Detect which cell encompasses the target text, then output its [X, Y] center coordinate. 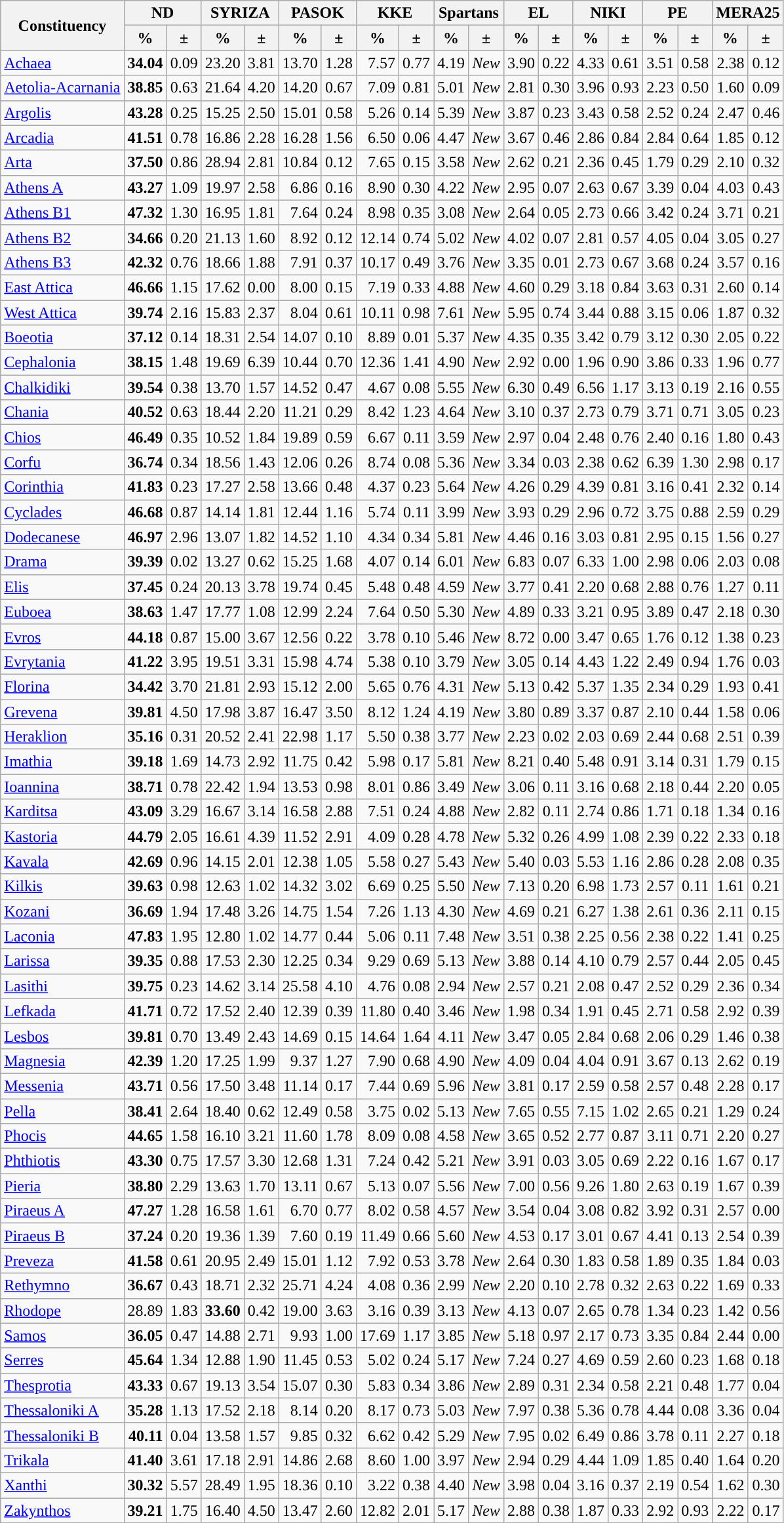
Kastoria [62, 837]
7.57 [378, 63]
43.28 [146, 113]
3.46 [451, 1011]
Arta [62, 163]
14.77 [300, 936]
Rhodope [62, 1311]
7.15 [590, 1111]
14.75 [300, 911]
20.13 [223, 587]
3.30 [261, 1161]
1.82 [261, 537]
3.43 [590, 113]
0.52 [556, 1136]
4.74 [338, 662]
4.41 [661, 1236]
3.26 [261, 911]
12.80 [223, 936]
16.86 [223, 138]
Spartans [469, 13]
4.76 [378, 986]
40.52 [146, 412]
7.26 [378, 911]
NIKI [608, 13]
2.97 [520, 437]
18.56 [223, 462]
5.74 [378, 512]
38.85 [146, 88]
4.13 [520, 1311]
38.71 [146, 787]
Heraklion [62, 737]
41.83 [146, 487]
4.33 [590, 63]
37.12 [146, 338]
Athens B2 [62, 237]
4.58 [451, 1136]
Thessaloniki A [62, 1410]
Aetolia-Acarnania [62, 88]
4.02 [520, 237]
1.15 [184, 287]
5.40 [520, 861]
2.99 [451, 1286]
5.53 [590, 861]
4.07 [378, 562]
6.01 [451, 562]
5.96 [451, 1086]
Drama [62, 562]
2.21 [661, 1385]
2.30 [261, 961]
3.36 [730, 1410]
12.25 [300, 961]
4.37 [378, 487]
4.64 [451, 412]
17.77 [223, 612]
Cyclades [62, 512]
Constituency [62, 26]
18.31 [223, 338]
15.83 [223, 313]
12.82 [378, 1510]
34.66 [146, 237]
10.44 [300, 363]
3.10 [520, 412]
41.22 [146, 662]
4.30 [451, 911]
1.23 [416, 412]
4.26 [520, 487]
35.16 [146, 737]
3.49 [451, 787]
38.80 [146, 1186]
7.91 [300, 262]
40.11 [146, 1435]
5.65 [378, 686]
Argolis [62, 113]
16.40 [223, 1510]
0.97 [556, 1335]
Messenia [62, 1086]
21.64 [223, 88]
7.44 [378, 1086]
1.90 [261, 1360]
1.89 [661, 1261]
20.95 [223, 1261]
39.54 [146, 387]
15.98 [300, 662]
7.51 [378, 812]
1.98 [520, 1011]
3.90 [520, 63]
3.97 [451, 1460]
Rethymno [62, 1286]
1.24 [416, 711]
0.95 [625, 612]
8.01 [378, 787]
8.92 [300, 237]
9.93 [300, 1335]
36.67 [146, 1286]
Magnesia [62, 1061]
Trikala [62, 1460]
37.50 [146, 163]
12.39 [300, 1011]
17.57 [223, 1161]
19.00 [300, 1311]
Dodecanese [62, 537]
22.98 [300, 737]
5.03 [451, 1410]
19.36 [223, 1236]
Pieria [62, 1186]
0.94 [695, 662]
28.49 [223, 1485]
17.62 [223, 287]
15.12 [300, 686]
8.14 [300, 1410]
Serres [62, 1360]
1.35 [625, 686]
2.48 [590, 437]
Arcadia [62, 138]
13.27 [223, 562]
9.26 [590, 1186]
2.41 [261, 737]
3.18 [590, 287]
3.59 [451, 437]
3.98 [520, 1485]
6.98 [590, 886]
Thesprotia [62, 1385]
12.44 [300, 512]
12.49 [300, 1111]
1.39 [261, 1236]
17.48 [223, 911]
Corfu [62, 462]
Xanthi [62, 1485]
10.84 [300, 163]
Chalkidiki [62, 387]
2.06 [661, 1036]
17.25 [223, 1061]
Athens B1 [62, 212]
3.44 [590, 313]
3.02 [338, 886]
12.88 [223, 1360]
6.69 [378, 886]
3.01 [590, 1236]
5.32 [520, 837]
25.71 [300, 1286]
41.51 [146, 138]
Chios [62, 437]
18.44 [223, 412]
Corinthia [62, 487]
1.93 [730, 686]
47.27 [146, 1211]
4.78 [451, 837]
3.96 [590, 88]
2.00 [338, 686]
5.21 [451, 1161]
KKE [395, 13]
4.08 [378, 1286]
38.15 [146, 363]
14.14 [223, 512]
2.43 [261, 1036]
13.49 [223, 1036]
SYRIZA [240, 13]
21.81 [223, 686]
13.11 [300, 1186]
17.53 [223, 961]
14.88 [223, 1335]
3.29 [184, 812]
19.69 [223, 363]
8.98 [378, 212]
47.83 [146, 936]
0.75 [184, 1161]
47.32 [146, 212]
22.42 [223, 787]
19.13 [223, 1385]
34.04 [146, 63]
46.97 [146, 537]
6.83 [520, 562]
Kozani [62, 911]
3.34 [520, 462]
3.06 [520, 787]
Athens B3 [62, 262]
2.29 [184, 1186]
5.60 [451, 1236]
6.50 [378, 138]
25.58 [300, 986]
7.97 [520, 1410]
42.39 [146, 1061]
5.26 [378, 113]
17.50 [223, 1086]
7.19 [378, 287]
0.64 [695, 138]
Lesbos [62, 1036]
14.69 [300, 1036]
1.70 [261, 1186]
1.77 [730, 1385]
Piraeus B [62, 1236]
2.50 [261, 113]
44.65 [146, 1136]
4.47 [451, 138]
6.70 [300, 1211]
1.22 [625, 662]
3.15 [661, 313]
2.82 [520, 812]
ND [163, 13]
3.92 [661, 1211]
5.29 [451, 1435]
1.43 [261, 462]
Athens A [62, 188]
9.29 [378, 961]
1.42 [730, 1311]
0.57 [625, 237]
43.30 [146, 1161]
44.79 [146, 837]
7.09 [378, 88]
3.88 [520, 961]
41.58 [146, 1261]
9.85 [300, 1435]
14.62 [223, 986]
6.49 [590, 1435]
Florina [62, 686]
28.94 [223, 163]
5.95 [520, 313]
8.02 [378, 1211]
19.51 [223, 662]
41.71 [146, 1011]
5.30 [451, 612]
17.69 [378, 1335]
41.40 [146, 1460]
4.60 [520, 287]
16.28 [300, 138]
8.04 [300, 313]
19.97 [223, 188]
13.53 [300, 787]
36.05 [146, 1335]
14.32 [300, 886]
4.22 [451, 188]
39.74 [146, 313]
4.40 [451, 1485]
43.09 [146, 812]
8.72 [520, 637]
2.89 [520, 1385]
45.64 [146, 1360]
Pella [62, 1111]
4.24 [338, 1286]
17.98 [223, 711]
13.07 [223, 537]
5.38 [378, 662]
0.89 [556, 711]
28.89 [146, 1311]
4.53 [520, 1236]
4.03 [730, 188]
17.18 [223, 1460]
3.76 [451, 262]
43.33 [146, 1385]
8.00 [300, 287]
36.74 [146, 462]
7.00 [520, 1186]
1.54 [338, 911]
4.05 [661, 237]
15.00 [223, 637]
Evrytania [62, 662]
11.21 [300, 412]
East Attica [62, 287]
6.27 [590, 911]
4.46 [520, 537]
2.27 [730, 1435]
3.93 [520, 512]
14.15 [223, 861]
17.27 [223, 487]
5.46 [451, 637]
1.75 [184, 1510]
8.42 [378, 412]
2.93 [261, 686]
10.11 [378, 313]
6.62 [378, 1435]
4.11 [451, 1036]
6.30 [520, 387]
20.52 [223, 737]
5.18 [520, 1335]
11.80 [378, 1011]
3.11 [661, 1136]
12.06 [300, 462]
39.63 [146, 886]
2.51 [730, 737]
1.05 [338, 861]
3.12 [661, 338]
3.91 [520, 1161]
Preveza [62, 1261]
5.98 [378, 762]
14.07 [300, 338]
3.85 [451, 1335]
1.31 [338, 1161]
2.68 [338, 1460]
2.61 [661, 911]
19.89 [300, 437]
13.58 [223, 1435]
12.99 [300, 612]
46.68 [146, 512]
12.68 [300, 1161]
5.06 [378, 936]
12.36 [378, 363]
13.47 [300, 1510]
8.90 [378, 188]
33.60 [223, 1311]
11.60 [300, 1136]
Achaea [62, 63]
3.99 [451, 512]
2.24 [338, 612]
Laconia [62, 936]
14.20 [300, 88]
43.71 [146, 1086]
5.83 [378, 1385]
3.95 [184, 662]
4.99 [590, 837]
8.89 [378, 338]
11.14 [300, 1086]
EL [538, 13]
1.46 [730, 1036]
5.39 [451, 113]
3.65 [520, 1136]
7.60 [300, 1236]
Grevena [62, 711]
13.66 [300, 487]
West Attica [62, 313]
4.34 [378, 537]
3.70 [184, 686]
1.78 [338, 1136]
18.66 [223, 262]
7.95 [520, 1435]
16.10 [223, 1136]
11.52 [300, 837]
21.13 [223, 237]
3.89 [661, 612]
2.17 [590, 1335]
1.88 [261, 262]
4.43 [590, 662]
0.82 [625, 1211]
1.20 [184, 1061]
37.45 [146, 587]
10.52 [223, 437]
1.73 [625, 886]
Kavala [62, 861]
Kilkis [62, 886]
2.25 [590, 936]
8.21 [520, 762]
44.18 [146, 637]
8.12 [378, 711]
39.75 [146, 986]
12.56 [300, 637]
4.67 [378, 387]
0.96 [184, 861]
Lefkada [62, 1011]
6.56 [590, 387]
5.55 [451, 387]
1.91 [590, 1011]
2.39 [661, 837]
Elis [62, 587]
5.58 [378, 861]
34.42 [146, 686]
35.28 [146, 1410]
5.43 [451, 861]
14.73 [223, 762]
4.31 [451, 686]
11.75 [300, 762]
23.20 [223, 63]
Chania [62, 412]
12.63 [223, 886]
7.61 [451, 313]
14.64 [378, 1036]
4.35 [520, 338]
1.48 [184, 363]
3.48 [261, 1086]
7.90 [378, 1061]
16.61 [223, 837]
3.37 [590, 711]
3.58 [451, 163]
7.13 [520, 886]
1.29 [730, 1111]
2.47 [730, 113]
16.47 [300, 711]
16.95 [223, 212]
14.86 [300, 1460]
8.17 [378, 1410]
39.21 [146, 1510]
15.07 [300, 1385]
4.89 [520, 612]
MERA25 [748, 13]
38.41 [146, 1111]
PASOK [317, 13]
2.19 [661, 1485]
18.40 [223, 1111]
Boeotia [62, 338]
8.09 [378, 1136]
2.33 [730, 837]
8.60 [378, 1460]
39.18 [146, 762]
3.22 [378, 1485]
6.86 [300, 188]
Imathia [62, 762]
1.99 [261, 1061]
Karditsa [62, 812]
39.35 [146, 961]
36.69 [146, 911]
6.67 [378, 437]
12.38 [300, 861]
5.56 [451, 1186]
1.62 [730, 1485]
2.11 [730, 911]
3.68 [661, 262]
3.79 [451, 662]
18.36 [300, 1485]
3.57 [730, 262]
5.57 [184, 1485]
3.80 [520, 711]
3.03 [590, 537]
39.39 [146, 562]
Piraeus A [62, 1211]
30.32 [146, 1485]
3.61 [184, 1460]
11.45 [300, 1360]
42.69 [146, 861]
1.12 [338, 1261]
16.67 [223, 812]
4.59 [451, 587]
1.71 [661, 812]
3.31 [261, 662]
1.47 [184, 612]
Larissa [62, 961]
8.74 [378, 462]
46.49 [146, 437]
43.27 [146, 188]
Lasithi [62, 986]
Cephalonia [62, 363]
Zakynthos [62, 1510]
18.71 [223, 1286]
9.37 [300, 1061]
2.77 [590, 1136]
46.66 [146, 287]
Samos [62, 1335]
7.48 [451, 936]
13.63 [223, 1186]
Phocis [62, 1136]
4.04 [590, 1061]
Phthiotis [62, 1161]
4.20 [261, 88]
42.32 [146, 262]
11.49 [378, 1236]
38.63 [146, 612]
6.33 [590, 562]
2.78 [590, 1286]
0.65 [625, 637]
Euboea [62, 612]
2.74 [590, 812]
19.74 [300, 587]
7.92 [378, 1261]
PE [678, 13]
5.01 [451, 88]
Thessaloniki B [62, 1435]
0.54 [695, 1485]
4.57 [451, 1211]
Evros [62, 637]
10.17 [378, 262]
2.37 [261, 313]
5.64 [451, 487]
1.10 [338, 537]
3.39 [661, 188]
12.14 [378, 237]
0.90 [625, 363]
3.50 [338, 711]
37.24 [146, 1236]
Ioannina [62, 787]
